Scan for the cell matching the given text and deliver its [x, y] coordinate at center. 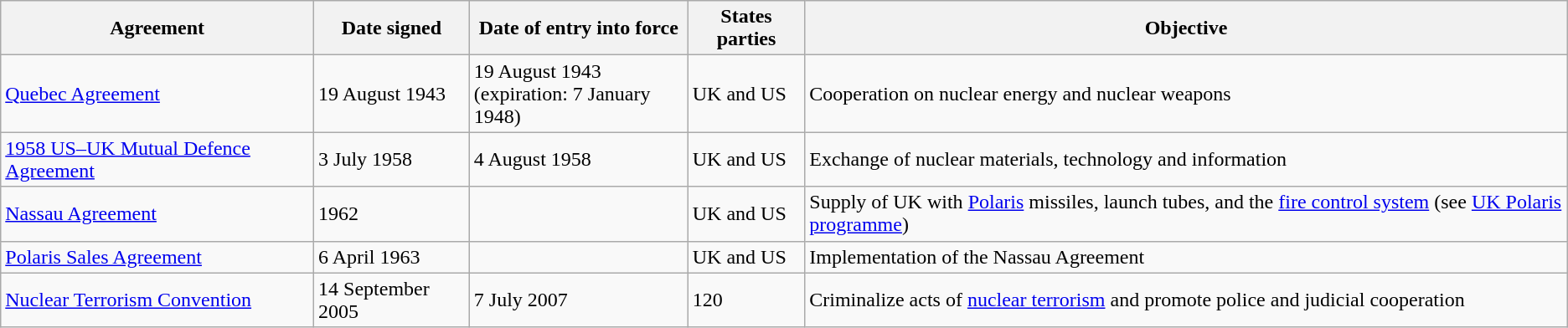
1958 US–UK Mutual Defence Agreement [157, 159]
14 September 2005 [392, 300]
States parties [746, 28]
3 July 1958 [392, 159]
Implementation of the Nassau Agreement [1186, 257]
Agreement [157, 28]
Nassau Agreement [157, 214]
Supply of UK with Polaris missiles, launch tubes, and the fire control system (see UK Polaris programme) [1186, 214]
Nuclear Terrorism Convention [157, 300]
19 August 1943(expiration: 7 January 1948) [578, 94]
Objective [1186, 28]
Date of entry into force [578, 28]
Polaris Sales Agreement [157, 257]
Date signed [392, 28]
Cooperation on nuclear energy and nuclear weapons [1186, 94]
120 [746, 300]
Criminalize acts of nuclear terrorism and promote police and judicial cooperation [1186, 300]
Quebec Agreement [157, 94]
7 July 2007 [578, 300]
1962 [392, 214]
Exchange of nuclear materials, technology and information [1186, 159]
6 April 1963 [392, 257]
4 August 1958 [578, 159]
19 August 1943 [392, 94]
